Pinpoint the cell where the given text exists, returning its (x, y) midpoint coordinate. 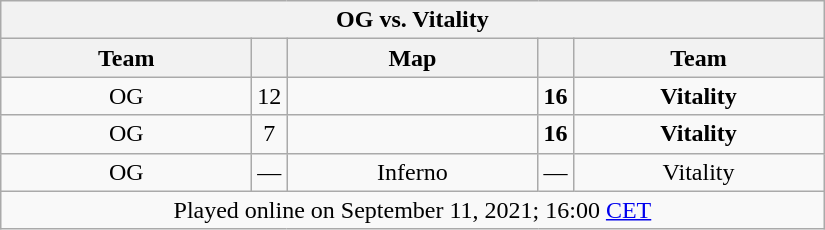
Played online on September 11, 2021; 16:00 CET (412, 210)
12 (270, 96)
Map (412, 58)
OG vs. Vitality (412, 20)
7 (270, 134)
Inferno (412, 172)
